Pinpoint the cell where the given text exists, returning its (x, y) midpoint coordinate. 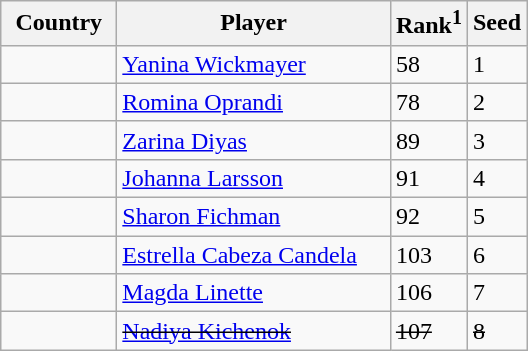
106 (428, 293)
91 (428, 178)
Zarina Diyas (254, 140)
89 (428, 140)
Player (254, 24)
Rank1 (428, 24)
6 (496, 255)
58 (428, 64)
2 (496, 102)
Country (59, 24)
Estrella Cabeza Candela (254, 255)
Romina Oprandi (254, 102)
78 (428, 102)
7 (496, 293)
3 (496, 140)
8 (496, 331)
107 (428, 331)
Yanina Wickmayer (254, 64)
4 (496, 178)
92 (428, 217)
1 (496, 64)
Nadiya Kichenok (254, 331)
Johanna Larsson (254, 178)
5 (496, 217)
103 (428, 255)
Seed (496, 24)
Magda Linette (254, 293)
Sharon Fichman (254, 217)
